Extract the (X, Y) coordinate from the center of the cell holding the provided text.  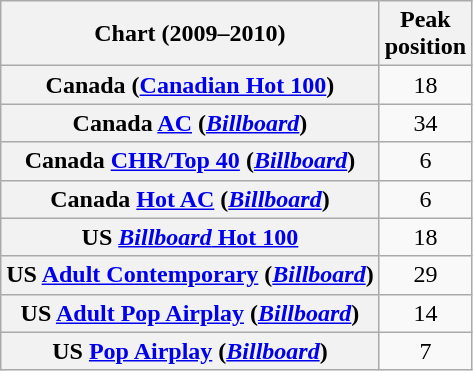
34 (425, 123)
7 (425, 351)
US Billboard Hot 100 (190, 237)
Canada CHR/Top 40 (Billboard) (190, 161)
US Adult Contemporary (Billboard) (190, 275)
Canada AC (Billboard) (190, 123)
Canada Hot AC (Billboard) (190, 199)
14 (425, 313)
Peakposition (425, 34)
29 (425, 275)
Chart (2009–2010) (190, 34)
Canada (Canadian Hot 100) (190, 85)
US Adult Pop Airplay (Billboard) (190, 313)
US Pop Airplay (Billboard) (190, 351)
